From the cell containing the given text, extract its center point as (X, Y) coordinate. 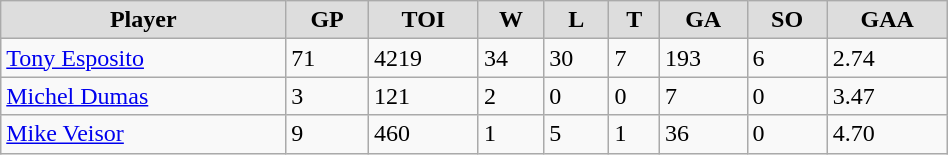
Player (144, 20)
GA (703, 20)
3.47 (887, 96)
34 (510, 58)
TOI (423, 20)
Michel Dumas (144, 96)
W (510, 20)
Tony Esposito (144, 58)
L (576, 20)
36 (703, 134)
Mike Veisor (144, 134)
460 (423, 134)
2 (510, 96)
6 (787, 58)
71 (328, 58)
3 (328, 96)
SO (787, 20)
4.70 (887, 134)
9 (328, 134)
2.74 (887, 58)
5 (576, 134)
193 (703, 58)
121 (423, 96)
GP (328, 20)
30 (576, 58)
4219 (423, 58)
GAA (887, 20)
T (634, 20)
